Identify which cell holds the provided text, then report its (x, y) central coordinate. 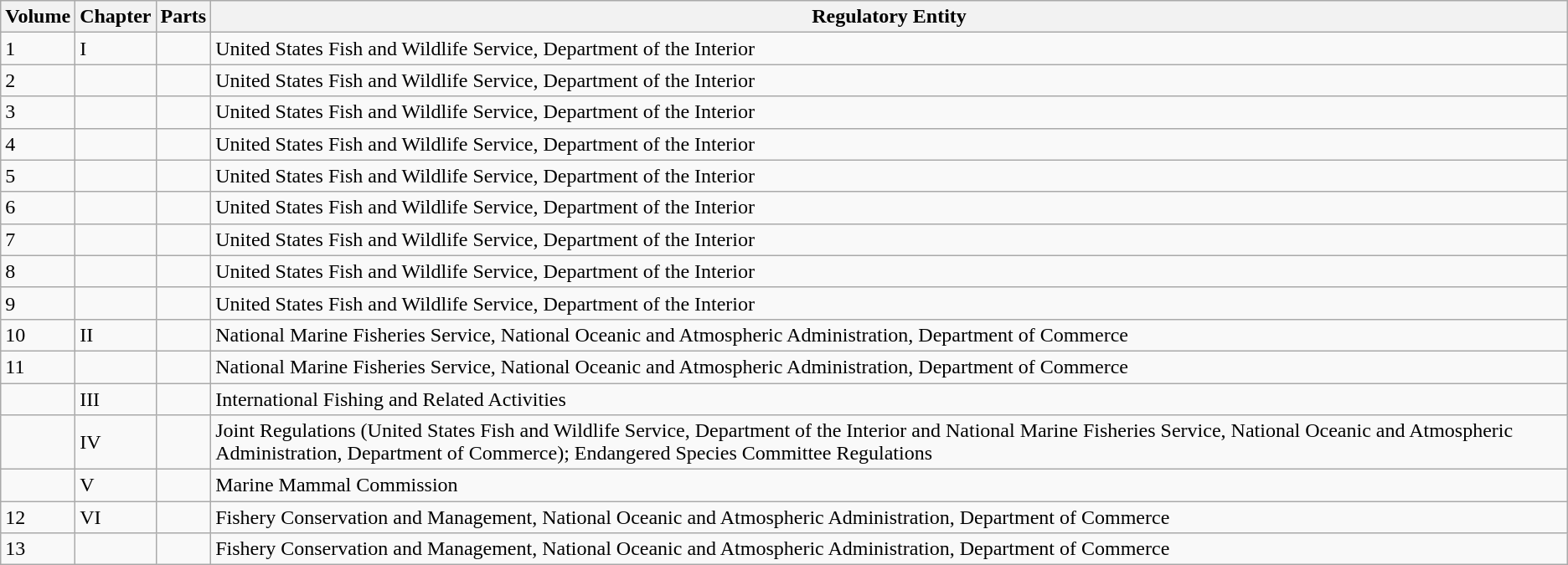
Parts (183, 17)
6 (39, 208)
V (116, 485)
Regulatory Entity (890, 17)
2 (39, 80)
Volume (39, 17)
9 (39, 303)
VI (116, 517)
Chapter (116, 17)
I (116, 49)
IV (116, 442)
Marine Mammal Commission (890, 485)
10 (39, 335)
International Fishing and Related Activities (890, 399)
12 (39, 517)
5 (39, 176)
3 (39, 112)
7 (39, 239)
III (116, 399)
11 (39, 367)
4 (39, 144)
II (116, 335)
1 (39, 49)
13 (39, 549)
8 (39, 271)
